Capture the cell that displays the provided text and extract its (x, y) central coordinate. 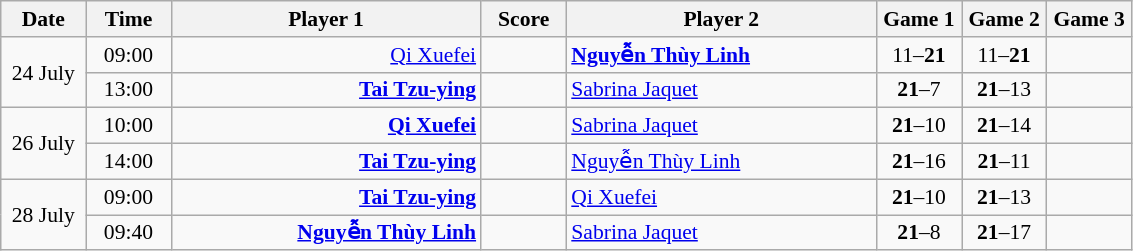
Score (524, 19)
Game 2 (1004, 19)
21–14 (1004, 126)
13:00 (128, 90)
28 July (44, 214)
Player 1 (326, 19)
14:00 (128, 162)
21–8 (918, 233)
10:00 (128, 126)
Game 3 (1090, 19)
Date (44, 19)
Player 2 (721, 19)
09:40 (128, 233)
21–7 (918, 90)
Game 1 (918, 19)
26 July (44, 144)
24 July (44, 72)
21–17 (1004, 233)
Time (128, 19)
21–11 (1004, 162)
21–16 (918, 162)
